Output the [x, y] coordinate of the center of the cell containing the given text.  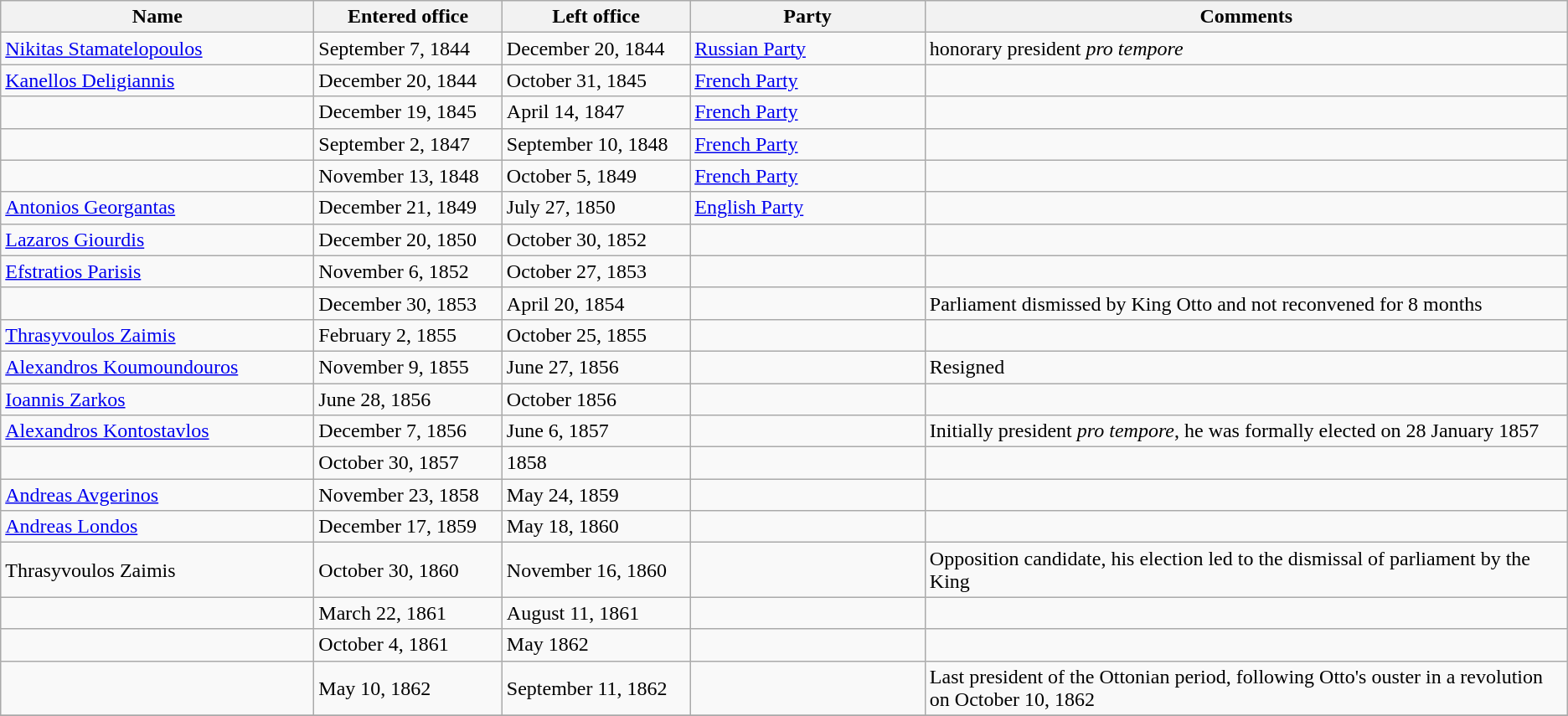
October 30, 1857 [408, 463]
Name [157, 17]
Alexandros Koumoundouros [157, 367]
September 2, 1847 [408, 144]
December 21, 1849 [408, 208]
September 7, 1844 [408, 49]
Andreas Avgerinos [157, 495]
December 19, 1845 [408, 112]
July 27, 1850 [596, 208]
June 6, 1857 [596, 431]
October 27, 1853 [596, 271]
Parliament dismissed by King Otto and not reconvened for 8 months [1246, 303]
October 30, 1852 [596, 240]
June 27, 1856 [596, 367]
May 24, 1859 [596, 495]
1858 [596, 463]
May 10, 1862 [408, 688]
Andreas Londos [157, 527]
Lazaros Giourdis [157, 240]
October 4, 1861 [408, 645]
November 16, 1860 [596, 569]
October 30, 1860 [408, 569]
Initially president pro tempore, he was formally elected on 28 January 1857 [1246, 431]
April 20, 1854 [596, 303]
September 11, 1862 [596, 688]
honorary president pro tempore [1246, 49]
Party [807, 17]
December 30, 1853 [408, 303]
November 6, 1852 [408, 271]
August 11, 1861 [596, 613]
November 13, 1848 [408, 176]
May 18, 1860 [596, 527]
Opposition candidate, his election led to the dismissal of parliament by the King [1246, 569]
December 7, 1856 [408, 431]
April 14, 1847 [596, 112]
October 31, 1845 [596, 80]
March 22, 1861 [408, 613]
Last president of the Ottonian period, following Otto's ouster in a revolution on October 10, 1862 [1246, 688]
Kanellos Deligiannis [157, 80]
December 17, 1859 [408, 527]
English Party [807, 208]
Nikitas Stamatelopoulos [157, 49]
Antonios Georgantas [157, 208]
September 10, 1848 [596, 144]
November 9, 1855 [408, 367]
October 1856 [596, 399]
Entered office [408, 17]
Efstratios Parisis [157, 271]
Alexandros Kontostavlos [157, 431]
October 25, 1855 [596, 335]
October 5, 1849 [596, 176]
December 20, 1850 [408, 240]
Left office [596, 17]
May 1862 [596, 645]
November 23, 1858 [408, 495]
February 2, 1855 [408, 335]
Russian Party [807, 49]
Resigned [1246, 367]
Comments [1246, 17]
Ioannis Zarkos [157, 399]
June 28, 1856 [408, 399]
